Search for the cell housing the specified text and yield its (x, y) center coordinate. 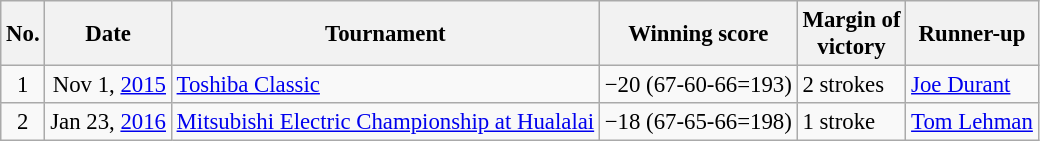
Date (108, 34)
Toshiba Classic (385, 85)
Tom Lehman (972, 122)
Joe Durant (972, 85)
Mitsubishi Electric Championship at Hualalai (385, 122)
−18 (67-65-66=198) (698, 122)
1 (23, 85)
2 (23, 122)
Nov 1, 2015 (108, 85)
Margin ofvictory (852, 34)
2 strokes (852, 85)
−20 (67-60-66=193) (698, 85)
No. (23, 34)
Jan 23, 2016 (108, 122)
1 stroke (852, 122)
Winning score (698, 34)
Runner-up (972, 34)
Tournament (385, 34)
